Detect which cell encompasses the target text, then output its (X, Y) center coordinate. 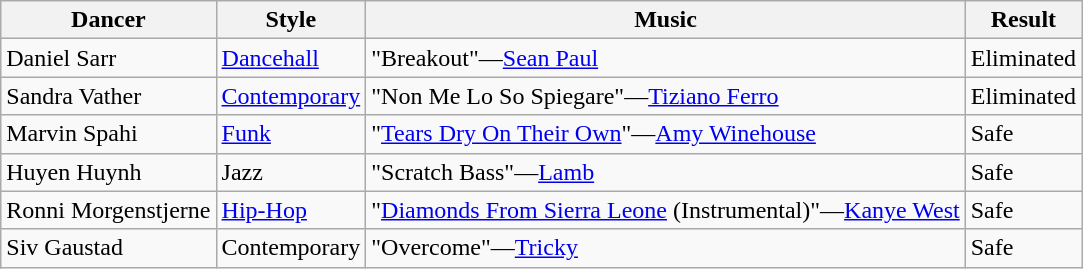
"Breakout"—Sean Paul (666, 58)
Music (666, 20)
Style (291, 20)
Huyen Huynh (108, 172)
Result (1023, 20)
"Overcome"—Tricky (666, 248)
"Tears Dry On Their Own"—Amy Winehouse (666, 134)
Dancer (108, 20)
Daniel Sarr (108, 58)
"Diamonds From Sierra Leone (Instrumental)"—Kanye West (666, 210)
Hip-Hop (291, 210)
"Scratch Bass"—Lamb (666, 172)
Jazz (291, 172)
Siv Gaustad (108, 248)
Ronni Morgenstjerne (108, 210)
Sandra Vather (108, 96)
Funk (291, 134)
Marvin Spahi (108, 134)
Dancehall (291, 58)
"Non Me Lo So Spiegare"—Tiziano Ferro (666, 96)
